Capture the cell that displays the provided text and extract its [X, Y] central coordinate. 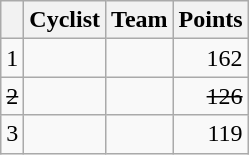
Team [140, 20]
162 [210, 58]
2 [12, 96]
Cyclist [65, 20]
1 [12, 58]
3 [12, 134]
126 [210, 96]
Points [210, 20]
119 [210, 134]
